Pinpoint the cell where the given text exists, returning its (X, Y) midpoint coordinate. 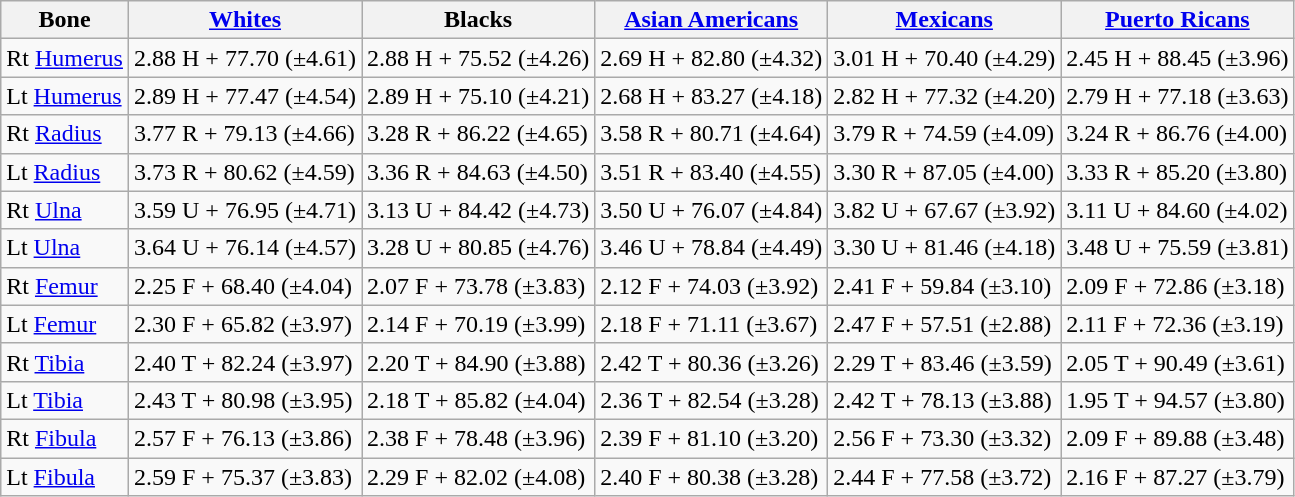
2.45 H + 88.45 (±3.96) (1178, 58)
2.39 F + 81.10 (±3.20) (712, 438)
3.82 U + 67.67 (±3.92) (944, 210)
3.50 U + 76.07 (±4.84) (712, 210)
Rt Ulna (65, 210)
2.16 F + 87.27 (±3.79) (1178, 477)
Rt Humerus (65, 58)
2.09 F + 89.88 (±3.48) (1178, 438)
3.28 U + 80.85 (±4.76) (478, 248)
2.30 F + 65.82 (±3.97) (244, 324)
3.73 R + 80.62 (±4.59) (244, 172)
2.79 H + 77.18 (±3.63) (1178, 96)
2.36 T + 82.54 (±3.28) (712, 400)
2.20 T + 84.90 (±3.88) (478, 362)
Lt Fibula (65, 477)
2.42 T + 78.13 (±3.88) (944, 400)
3.48 U + 75.59 (±3.81) (1178, 248)
2.40 F + 80.38 (±3.28) (712, 477)
2.43 T + 80.98 (±3.95) (244, 400)
Rt Femur (65, 286)
Puerto Ricans (1178, 20)
3.11 U + 84.60 (±4.02) (1178, 210)
Asian Americans (712, 20)
3.59 U + 76.95 (±4.71) (244, 210)
1.95 T + 94.57 (±3.80) (1178, 400)
3.77 R + 79.13 (±4.66) (244, 134)
Bone (65, 20)
3.30 U + 81.46 (±4.18) (944, 248)
2.05 T + 90.49 (±3.61) (1178, 362)
2.88 H + 77.70 (±4.61) (244, 58)
3.36 R + 84.63 (±4.50) (478, 172)
2.38 F + 78.48 (±3.96) (478, 438)
Rt Fibula (65, 438)
3.51 R + 83.40 (±4.55) (712, 172)
3.28 R + 86.22 (±4.65) (478, 134)
2.18 F + 71.11 (±3.67) (712, 324)
2.25 F + 68.40 (±4.04) (244, 286)
2.29 F + 82.02 (±4.08) (478, 477)
Lt Tibia (65, 400)
2.88 H + 75.52 (±4.26) (478, 58)
2.47 F + 57.51 (±2.88) (944, 324)
Mexicans (944, 20)
2.59 F + 75.37 (±3.83) (244, 477)
2.18 T + 85.82 (±4.04) (478, 400)
3.30 R + 87.05 (±4.00) (944, 172)
2.89 H + 75.10 (±4.21) (478, 96)
2.41 F + 59.84 (±3.10) (944, 286)
3.13 U + 84.42 (±4.73) (478, 210)
2.12 F + 74.03 (±3.92) (712, 286)
2.69 H + 82.80 (±4.32) (712, 58)
3.01 H + 70.40 (±4.29) (944, 58)
Blacks (478, 20)
2.44 F + 77.58 (±3.72) (944, 477)
2.42 T + 80.36 (±3.26) (712, 362)
2.82 H + 77.32 (±4.20) (944, 96)
Rt Tibia (65, 362)
Rt Radius (65, 134)
2.68 H + 83.27 (±4.18) (712, 96)
3.79 R + 74.59 (±4.09) (944, 134)
2.57 F + 76.13 (±3.86) (244, 438)
Lt Radius (65, 172)
3.33 R + 85.20 (±3.80) (1178, 172)
3.24 R + 86.76 (±4.00) (1178, 134)
Whites (244, 20)
3.64 U + 76.14 (±4.57) (244, 248)
2.09 F + 72.86 (±3.18) (1178, 286)
3.46 U + 78.84 (±4.49) (712, 248)
3.58 R + 80.71 (±4.64) (712, 134)
2.40 T + 82.24 (±3.97) (244, 362)
Lt Ulna (65, 248)
2.14 F + 70.19 (±3.99) (478, 324)
2.07 F + 73.78 (±3.83) (478, 286)
2.89 H + 77.47 (±4.54) (244, 96)
2.11 F + 72.36 (±3.19) (1178, 324)
2.56 F + 73.30 (±3.32) (944, 438)
Lt Femur (65, 324)
Lt Humerus (65, 96)
2.29 T + 83.46 (±3.59) (944, 362)
